Find where the given text appears and provide that cell's center as (x, y) coordinate. 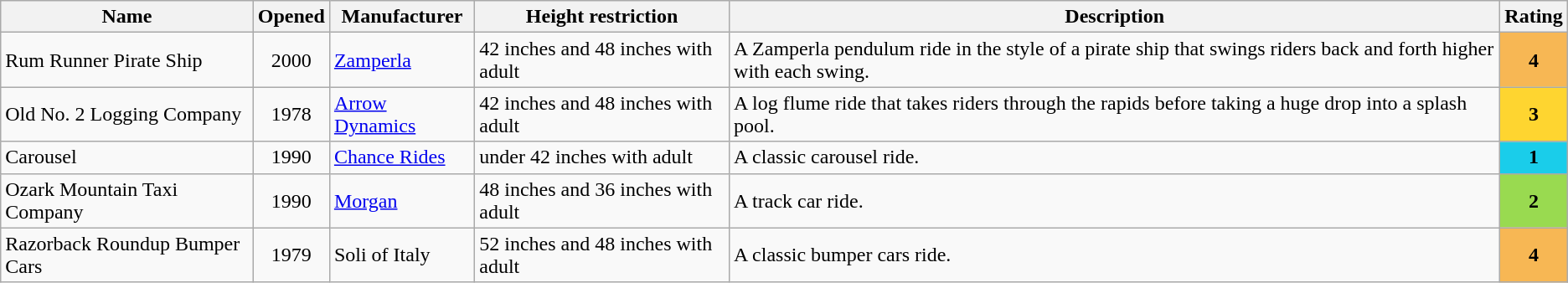
Zamperla (402, 60)
Rating (1534, 17)
A log flume ride that takes riders through the rapids before taking a huge drop into a splash pool. (1115, 114)
Rum Runner Pirate Ship (127, 60)
Name (127, 17)
Height restriction (602, 17)
Old No. 2 Logging Company (127, 114)
A track car ride. (1115, 201)
Chance Rides (402, 157)
Razorback Roundup Bumper Cars (127, 255)
1978 (291, 114)
Arrow Dynamics (402, 114)
Opened (291, 17)
Description (1115, 17)
52 inches and 48 inches with adult (602, 255)
2 (1534, 201)
1979 (291, 255)
A classic bumper cars ride. (1115, 255)
Carousel (127, 157)
48 inches and 36 inches with adult (602, 201)
Morgan (402, 201)
Manufacturer (402, 17)
A classic carousel ride. (1115, 157)
3 (1534, 114)
Ozark Mountain Taxi Company (127, 201)
1 (1534, 157)
under 42 inches with adult (602, 157)
A Zamperla pendulum ride in the style of a pirate ship that swings riders back and forth higher with each swing. (1115, 60)
2000 (291, 60)
Soli of Italy (402, 255)
